Determine the [X, Y] coordinate at the center of the cell enclosing the given text.  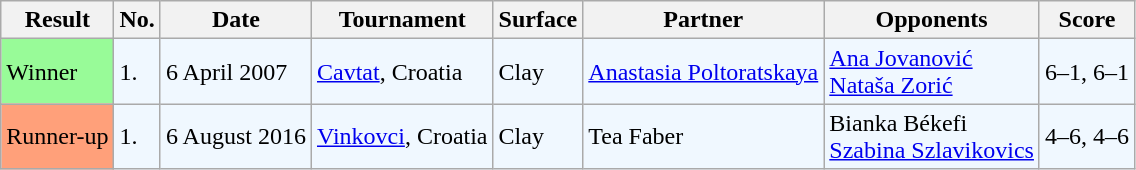
6–1, 6–1 [1086, 72]
Bianka Békefi Szabina Szlavikovics [932, 136]
Cavtat, Croatia [402, 72]
Tournament [402, 20]
Ana Jovanović Nataša Zorić [932, 72]
No. [137, 20]
6 April 2007 [236, 72]
Score [1086, 20]
Partner [704, 20]
Result [58, 20]
4–6, 4–6 [1086, 136]
Date [236, 20]
Opponents [932, 20]
6 August 2016 [236, 136]
Tea Faber [704, 136]
Vinkovci, Croatia [402, 136]
Winner [58, 72]
Surface [538, 20]
Runner-up [58, 136]
Anastasia Poltoratskaya [704, 72]
